Find where the given text appears and provide that cell's center as (X, Y) coordinate. 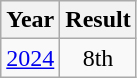
Result (98, 20)
Year (30, 20)
2024 (30, 58)
8th (98, 58)
